Output the [x, y] coordinate of the center of the cell containing the given text.  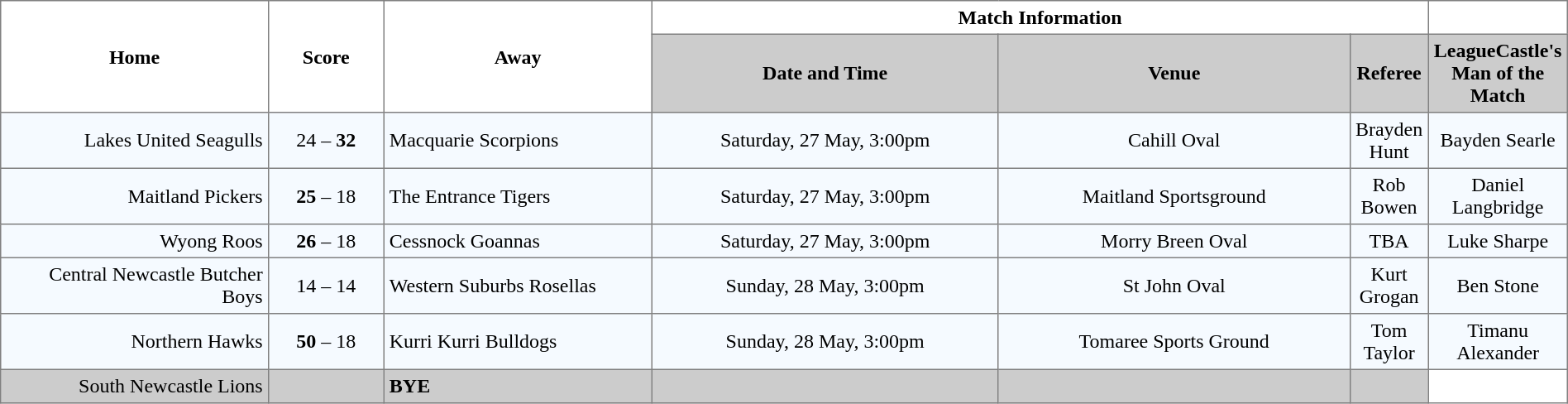
Northern Hawks [135, 342]
Cahill Oval [1174, 141]
Away [518, 56]
Timanu Alexander [1498, 342]
25 – 18 [326, 196]
Maitland Pickers [135, 196]
Cessnock Goannas [518, 241]
LeagueCastle's Man of the Match [1498, 73]
50 – 18 [326, 342]
Kurri Kurri Bulldogs [518, 342]
Home [135, 56]
Central Newcastle Butcher Boys [135, 286]
Lakes United Seagulls [135, 141]
Referee [1389, 73]
Brayden Hunt [1389, 141]
Tomaree Sports Ground [1174, 342]
Match Information [1040, 17]
14 – 14 [326, 286]
Rob Bowen [1389, 196]
TBA [1389, 241]
Venue [1174, 73]
Date and Time [825, 73]
Wyong Roos [135, 241]
South Newcastle Lions [135, 386]
Bayden Searle [1498, 141]
Morry Breen Oval [1174, 241]
Western Suburbs Rosellas [518, 286]
St John Oval [1174, 286]
BYE [518, 386]
Maitland Sportsground [1174, 196]
Tom Taylor [1389, 342]
26 – 18 [326, 241]
Macquarie Scorpions [518, 141]
24 – 32 [326, 141]
Score [326, 56]
The Entrance Tigers [518, 196]
Kurt Grogan [1389, 286]
Ben Stone [1498, 286]
Daniel Langbridge [1498, 196]
Luke Sharpe [1498, 241]
